Return (X, Y) of the center of cell containing provided text 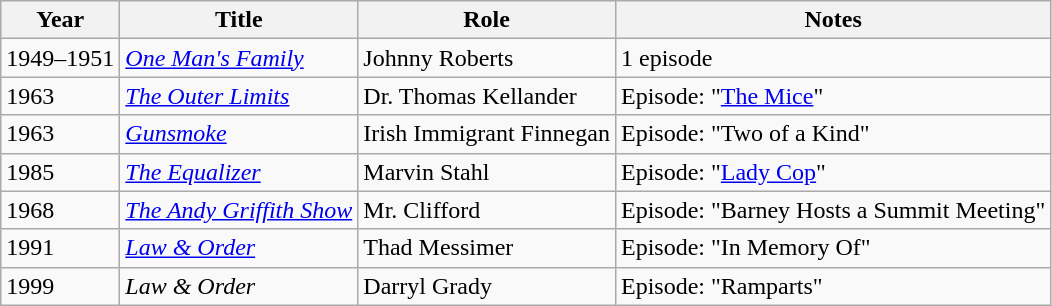
Title (239, 20)
Johnny Roberts (487, 58)
Episode: "Lady Cop" (832, 172)
1999 (60, 286)
1949–1951 (60, 58)
Year (60, 20)
Gunsmoke (239, 134)
Episode: "Two of a Kind" (832, 134)
Episode: "In Memory Of" (832, 248)
Thad Messimer (487, 248)
Episode: "The Mice" (832, 96)
The Equalizer (239, 172)
Episode: "Barney Hosts a Summit Meeting" (832, 210)
Role (487, 20)
Marvin Stahl (487, 172)
Irish Immigrant Finnegan (487, 134)
The Outer Limits (239, 96)
1 episode (832, 58)
1991 (60, 248)
1985 (60, 172)
1968 (60, 210)
One Man's Family (239, 58)
Dr. Thomas Kellander (487, 96)
Episode: "Ramparts" (832, 286)
Darryl Grady (487, 286)
The Andy Griffith Show (239, 210)
Mr. Clifford (487, 210)
Notes (832, 20)
